Return [X, Y] of the center of cell containing provided text 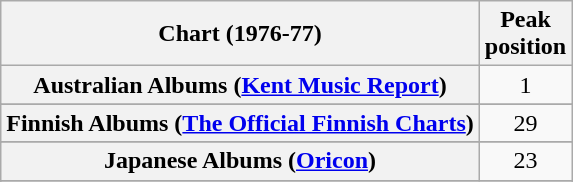
Finnish Albums (The Official Finnish Charts) [240, 123]
29 [525, 123]
Chart (1976-77) [240, 34]
1 [525, 85]
Japanese Albums (Oricon) [240, 161]
Australian Albums (Kent Music Report) [240, 85]
Peak position [525, 34]
23 [525, 161]
